Detect which cell encompasses the target text, then output its (X, Y) center coordinate. 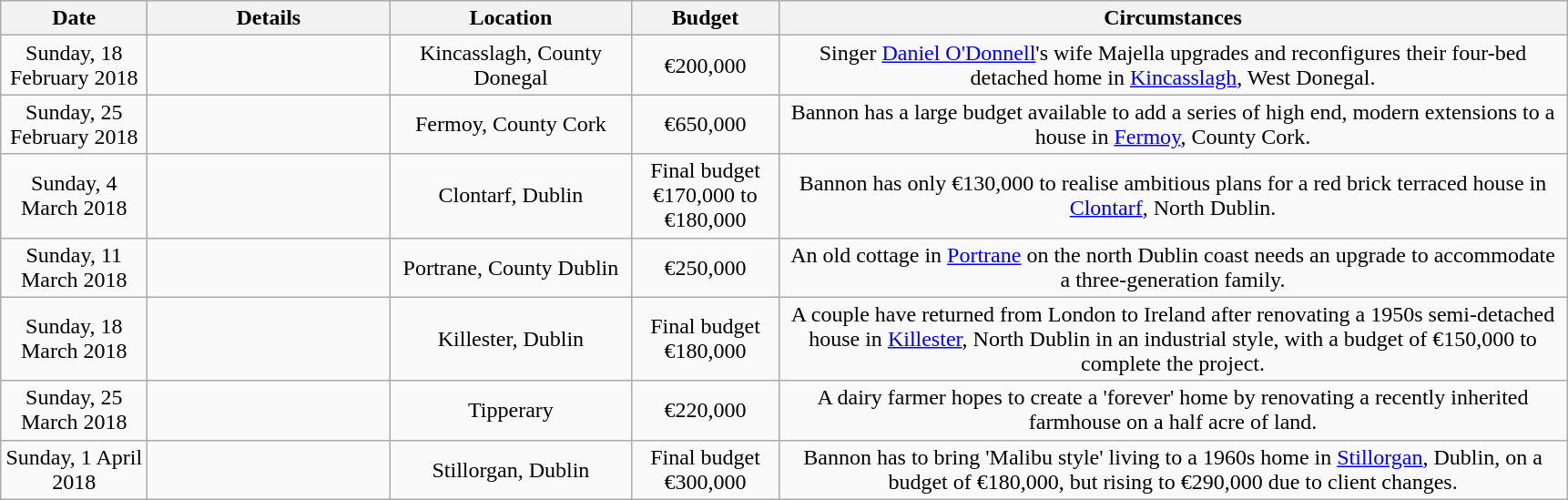
Location (511, 18)
Sunday, 25 March 2018 (75, 410)
€220,000 (705, 410)
Kincasslagh, County Donegal (511, 66)
Details (269, 18)
Clontarf, Dublin (511, 196)
Bannon has a large budget available to add a series of high end, modern extensions to a house in Fermoy, County Cork. (1173, 124)
Sunday, 25 February 2018 (75, 124)
Tipperary (511, 410)
Final budget €170,000 to €180,000 (705, 196)
Portrane, County Dublin (511, 268)
Singer Daniel O'Donnell's wife Majella upgrades and reconfigures their four-bed detached home in Kincasslagh, West Donegal. (1173, 66)
Budget (705, 18)
An old cottage in Portrane on the north Dublin coast needs an upgrade to accommodate a three-generation family. (1173, 268)
Bannon has only €130,000 to realise ambitious plans for a red brick terraced house in Clontarf, North Dublin. (1173, 196)
Final budget €180,000 (705, 339)
€200,000 (705, 66)
Killester, Dublin (511, 339)
Sunday, 4 March 2018 (75, 196)
Sunday, 18 March 2018 (75, 339)
Sunday, 1 April 2018 (75, 470)
Circumstances (1173, 18)
Stillorgan, Dublin (511, 470)
€250,000 (705, 268)
Sunday, 11 March 2018 (75, 268)
Final budget €300,000 (705, 470)
Fermoy, County Cork (511, 124)
Sunday, 18 February 2018 (75, 66)
A dairy farmer hopes to create a 'forever' home by renovating a recently inherited farmhouse on a half acre of land. (1173, 410)
Date (75, 18)
€650,000 (705, 124)
